Determine the (X, Y) coordinate at the center of the cell enclosing the given text.  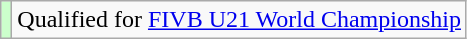
Qualified for FIVB U21 World Championship (240, 20)
